Detect which cell encompasses the target text, then output its [x, y] center coordinate. 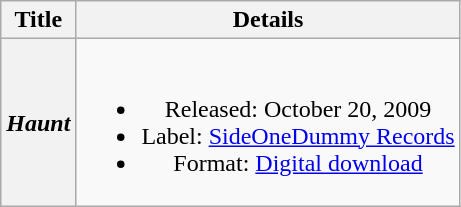
Title [38, 20]
Details [268, 20]
Haunt [38, 122]
Released: October 20, 2009Label: SideOneDummy RecordsFormat: Digital download [268, 122]
